Output the [x, y] coordinate of the center of the cell containing the given text.  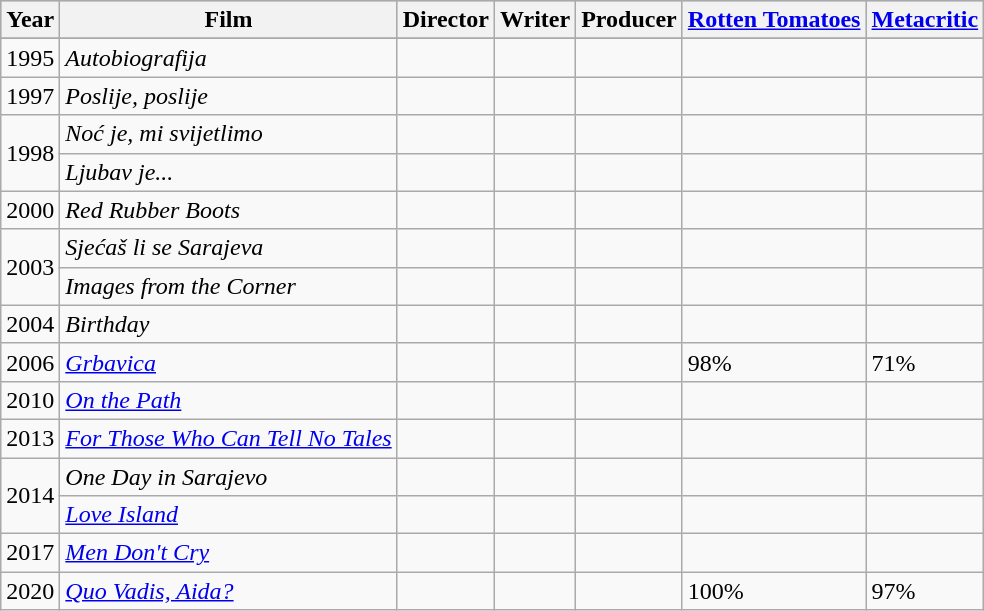
Noć je, mi svijetlimo [228, 134]
Birthday [228, 324]
Grbavica [228, 362]
100% [774, 591]
One Day in Sarajevo [228, 477]
Producer [630, 20]
97% [925, 591]
Metacritic [925, 20]
2000 [30, 210]
Love Island [228, 515]
71% [925, 362]
Autobiografija [228, 58]
2006 [30, 362]
2004 [30, 324]
2014 [30, 496]
Poslije, poslije [228, 96]
98% [774, 362]
Director [446, 20]
1997 [30, 96]
Rotten Tomatoes [774, 20]
Film [228, 20]
Quo Vadis, Aida? [228, 591]
On the Path [228, 400]
1998 [30, 153]
2017 [30, 553]
2013 [30, 438]
For Those Who Can Tell No Tales [228, 438]
2010 [30, 400]
1995 [30, 58]
Ljubav je... [228, 172]
Year [30, 20]
Sjećaš li se Sarajeva [228, 248]
Red Rubber Boots [228, 210]
2020 [30, 591]
Men Don't Cry [228, 553]
2003 [30, 267]
Writer [534, 20]
Images from the Corner [228, 286]
